Output the (X, Y) coordinate of the center of the cell containing the given text.  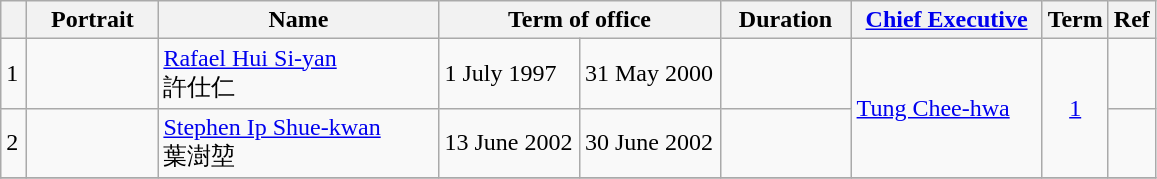
Term (1075, 20)
30 June 2002 (650, 143)
Name (298, 20)
Chief Executive (946, 20)
Term of office (580, 20)
Rafael Hui Si-yan許仕仁 (298, 74)
2 (14, 143)
Stephen Ip Shue-kwan葉澍堃 (298, 143)
31 May 2000 (650, 74)
13 June 2002 (510, 143)
Ref (1132, 20)
Duration (786, 20)
Portrait (92, 20)
Tung Chee-hwa (946, 108)
1 July 1997 (510, 74)
